Return [x, y] of the center of cell containing provided text 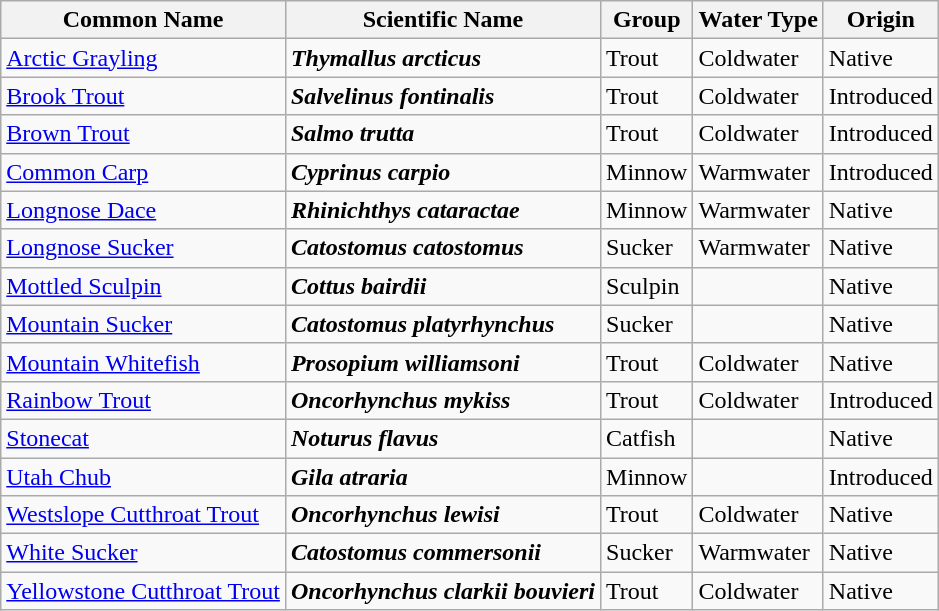
Utah Chub [144, 477]
Catostomus catostomus [442, 248]
Stonecat [144, 438]
Mottled Sculpin [144, 286]
Origin [880, 20]
Rhinichthys cataractae [442, 210]
Catfish [647, 438]
Mountain Sucker [144, 324]
Catostomus platyrhynchus [442, 324]
Sculpin [647, 286]
Oncorhynchus clarkii bouvieri [442, 591]
Common Name [144, 20]
Cottus bairdii [442, 286]
Cyprinus carpio [442, 172]
Mountain Whitefish [144, 362]
Common Carp [144, 172]
Arctic Grayling [144, 58]
Salvelinus fontinalis [442, 96]
Water Type [758, 20]
Longnose Sucker [144, 248]
Noturus flavus [442, 438]
Prosopium williamsoni [442, 362]
Catostomus commersonii [442, 553]
Longnose Dace [144, 210]
Brook Trout [144, 96]
Westslope Cutthroat Trout [144, 515]
Salmo trutta [442, 134]
Rainbow Trout [144, 400]
Gila atraria [442, 477]
Yellowstone Cutthroat Trout [144, 591]
Brown Trout [144, 134]
White Sucker [144, 553]
Oncorhynchus lewisi [442, 515]
Thymallus arcticus [442, 58]
Group [647, 20]
Scientific Name [442, 20]
Oncorhynchus mykiss [442, 400]
